Extract the [x, y] coordinate from the center of the cell holding the provided text.  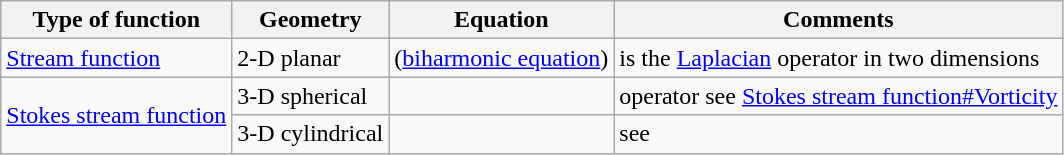
2-D planar [310, 58]
Stokes stream function [116, 115]
operator see Stokes stream function#Vorticity [838, 96]
is the Laplacian operator in two dimensions [838, 58]
Comments [838, 20]
Geometry [310, 20]
Type of function [116, 20]
Stream function [116, 58]
3-D spherical [310, 96]
Equation [502, 20]
see [838, 134]
3-D cylindrical [310, 134]
(biharmonic equation) [502, 58]
